Provide the [x, y] coordinate of the cell's center where the given text is located.  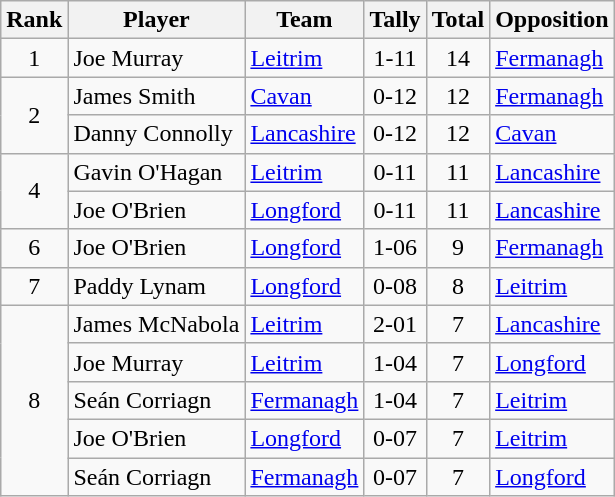
Danny Connolly [156, 134]
2 [34, 115]
Opposition [552, 20]
James Smith [156, 96]
Tally [395, 20]
James McNabola [156, 324]
Team [304, 20]
1 [34, 58]
Paddy Lynam [156, 286]
9 [458, 248]
1-11 [395, 58]
Player [156, 20]
Total [458, 20]
2-01 [395, 324]
6 [34, 248]
0-08 [395, 286]
Gavin O'Hagan [156, 172]
4 [34, 191]
Rank [34, 20]
1-06 [395, 248]
14 [458, 58]
